Locate the cell with the specified text and output its (x, y) center coordinate. 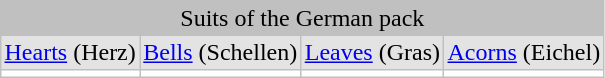
Leaves (Gras) (372, 52)
Hearts (Herz) (70, 52)
Bells (Schellen) (220, 52)
Acorns (Eichel) (524, 52)
Suits of the German pack (303, 18)
